Capture the cell that displays the provided text and extract its [X, Y] central coordinate. 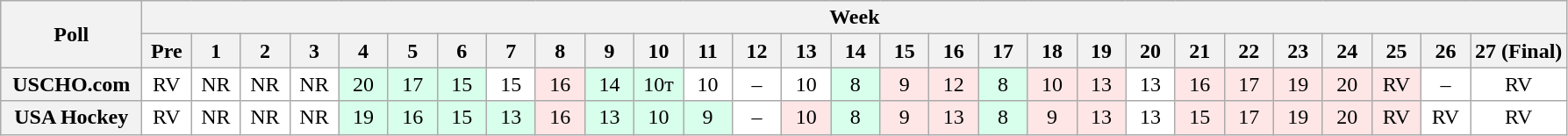
26 [1445, 51]
2 [265, 51]
1 [216, 51]
21 [1199, 51]
5 [412, 51]
18 [1052, 51]
USA Hockey [72, 118]
7 [511, 51]
22 [1249, 51]
USCHO.com [72, 84]
24 [1347, 51]
Pre [167, 51]
10т [658, 84]
6 [462, 51]
25 [1396, 51]
23 [1298, 51]
11 [707, 51]
Poll [72, 34]
3 [314, 51]
4 [363, 51]
27 (Final) [1519, 51]
Week [855, 18]
